Pinpoint the cell where the given text exists, returning its (x, y) midpoint coordinate. 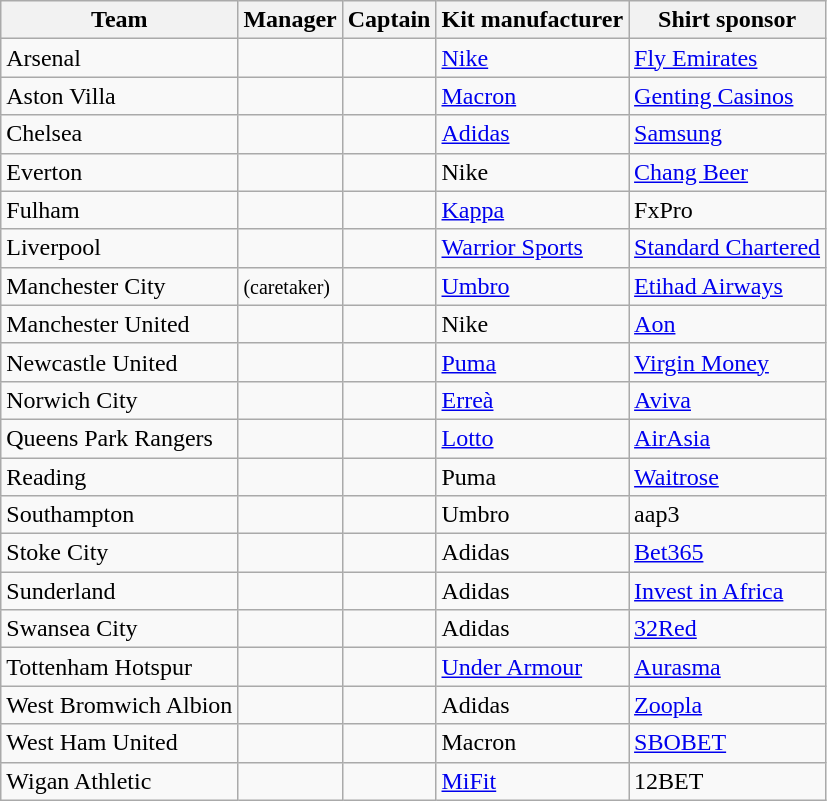
aap3 (728, 515)
MiFit (532, 781)
Virgin Money (728, 362)
Etihad Airways (728, 286)
FxPro (728, 210)
Swansea City (120, 629)
Kit manufacturer (532, 20)
Kappa (532, 210)
32Red (728, 629)
West Bromwich Albion (120, 705)
Invest in Africa (728, 591)
Fly Emirates (728, 58)
(caretaker) (290, 286)
Zoopla (728, 705)
Aviva (728, 400)
Aon (728, 324)
Warrior Sports (532, 248)
Bet365 (728, 553)
Shirt sponsor (728, 20)
Waitrose (728, 477)
Manager (290, 20)
West Ham United (120, 743)
Newcastle United (120, 362)
Liverpool (120, 248)
Under Armour (532, 667)
Lotto (532, 438)
Chang Beer (728, 172)
Erreà (532, 400)
Norwich City (120, 400)
Chelsea (120, 134)
Captain (389, 20)
Stoke City (120, 553)
Wigan Athletic (120, 781)
Fulham (120, 210)
Everton (120, 172)
Arsenal (120, 58)
Manchester United (120, 324)
SBOBET (728, 743)
Genting Casinos (728, 96)
Aurasma (728, 667)
Tottenham Hotspur (120, 667)
Samsung (728, 134)
Queens Park Rangers (120, 438)
Team (120, 20)
Southampton (120, 515)
12BET (728, 781)
Standard Chartered (728, 248)
Sunderland (120, 591)
Manchester City (120, 286)
Reading (120, 477)
AirAsia (728, 438)
Aston Villa (120, 96)
